Provide the [X, Y] coordinate of the cell's center where the given text is located.  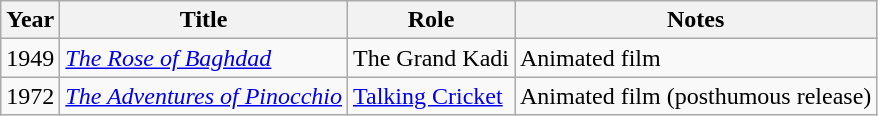
The Rose of Baghdad [204, 58]
1972 [30, 96]
Talking Cricket [430, 96]
Animated film [695, 58]
Role [430, 20]
Notes [695, 20]
Animated film (posthumous release) [695, 96]
Title [204, 20]
1949 [30, 58]
The Grand Kadi [430, 58]
Year [30, 20]
The Adventures of Pinocchio [204, 96]
